Pinpoint the cell where the given text exists, returning its [X, Y] midpoint coordinate. 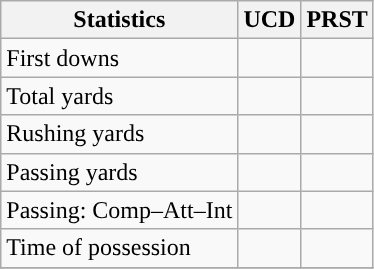
Time of possession [120, 248]
First downs [120, 58]
UCD [270, 20]
Passing yards [120, 172]
PRST [337, 20]
Rushing yards [120, 134]
Passing: Comp–Att–Int [120, 210]
Total yards [120, 96]
Statistics [120, 20]
